Pinpoint the cell where the given text exists, returning its [x, y] midpoint coordinate. 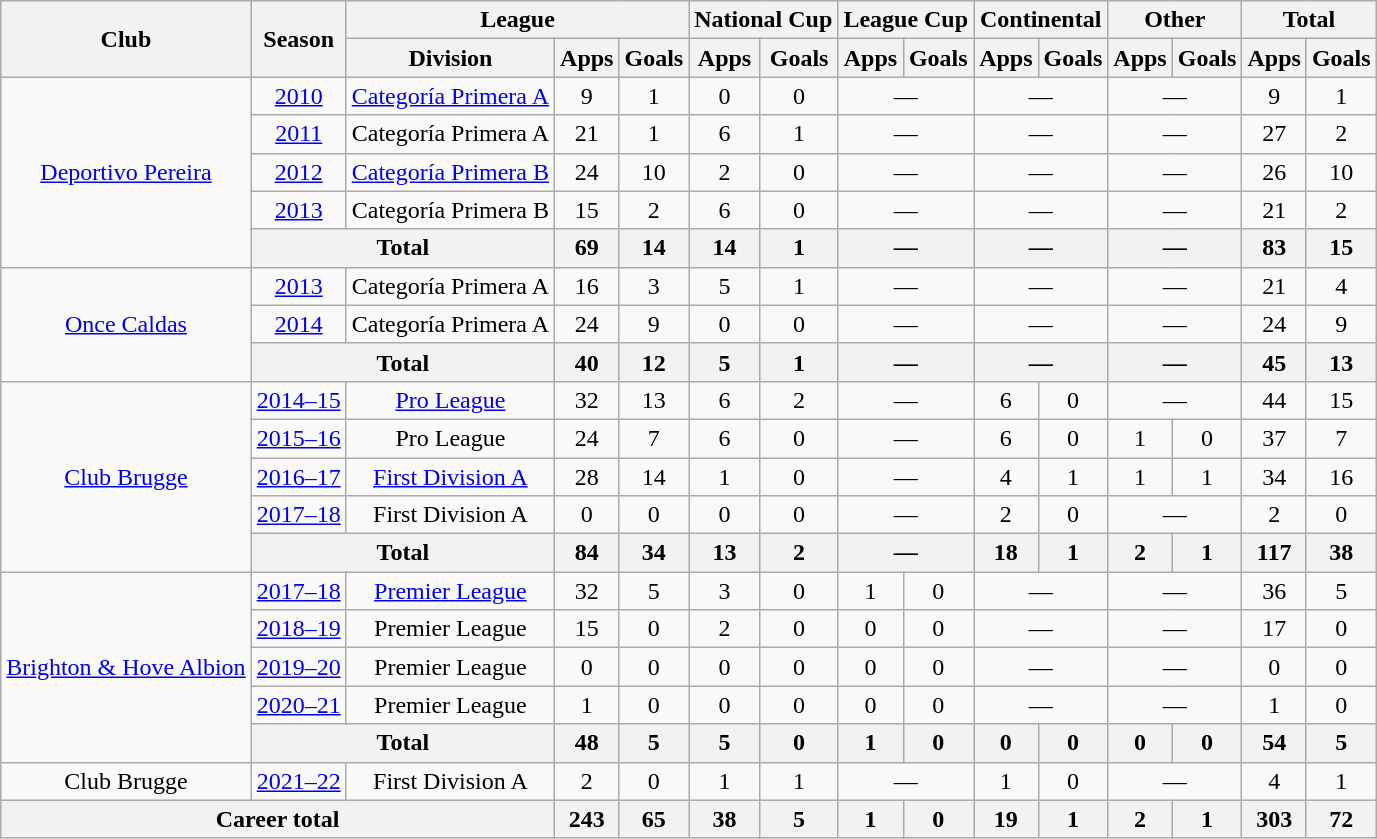
2010 [298, 96]
Once Caldas [126, 324]
2016–17 [298, 477]
28 [587, 477]
26 [1274, 172]
40 [587, 362]
League Cup [906, 20]
243 [587, 819]
72 [1341, 819]
2014 [298, 324]
Club [126, 39]
2015–16 [298, 438]
Brighton & Hove Albion [126, 667]
27 [1274, 134]
2014–15 [298, 400]
2011 [298, 134]
2018–19 [298, 629]
65 [654, 819]
303 [1274, 819]
League [518, 20]
2019–20 [298, 667]
84 [587, 553]
18 [1006, 553]
Continental [1041, 20]
37 [1274, 438]
Season [298, 39]
44 [1274, 400]
Career total [278, 819]
2012 [298, 172]
117 [1274, 553]
48 [587, 743]
12 [654, 362]
19 [1006, 819]
36 [1274, 591]
Deportivo Pereira [126, 172]
Other [1175, 20]
National Cup [764, 20]
54 [1274, 743]
2021–22 [298, 781]
Division [450, 58]
17 [1274, 629]
2020–21 [298, 705]
45 [1274, 362]
83 [1274, 248]
69 [587, 248]
